Return [X, Y] of the center of cell containing provided text 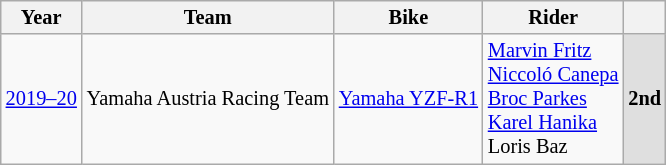
Rider [553, 17]
Yamaha YZF-R1 [408, 99]
Bike [408, 17]
2019–20 [42, 99]
Yamaha Austria Racing Team [208, 99]
2nd [644, 99]
Year [42, 17]
Marvin Fritz Niccoló Canepa Broc Parkes Karel Hanika Loris Baz [553, 99]
Team [208, 17]
